Scan for the cell matching the given text and deliver its [X, Y] coordinate at center. 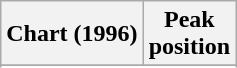
Chart (1996) [72, 34]
Peakposition [189, 34]
